Capture the cell that displays the provided text and extract its [x, y] central coordinate. 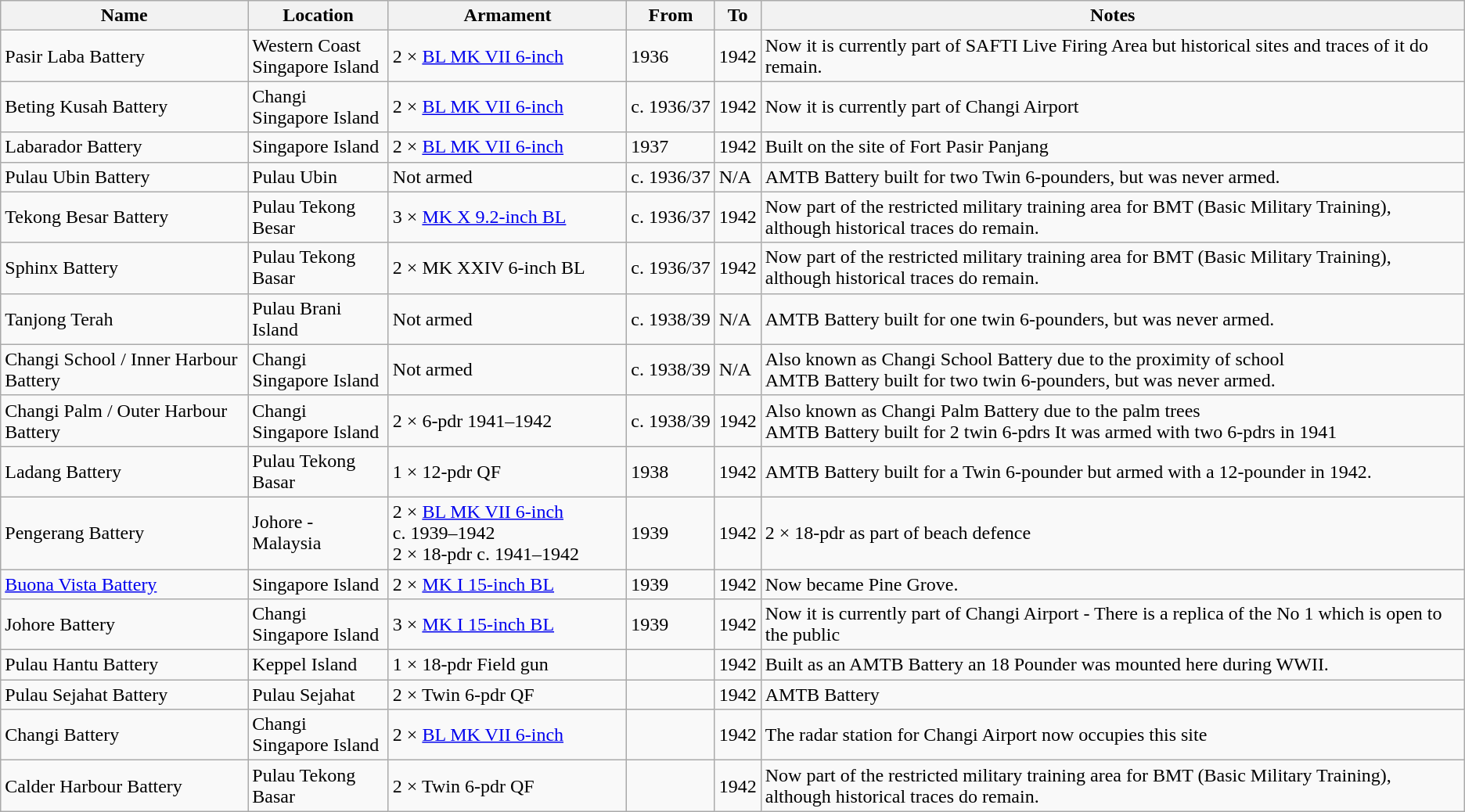
Changi School / Inner Harbour Battery [124, 369]
3 × MK I 15-inch BL [507, 624]
Now it is currently part of Changi Airport - There is a replica of the No 1 which is open to the public [1113, 624]
1 × 18-pdr Field gun [507, 665]
1937 [671, 147]
Pulau Brani Island [319, 319]
Pasir Laba Battery [124, 56]
Now became Pine Grove. [1113, 584]
Also known as Changi Palm Battery due to the palm treesAMTB Battery built for 2 twin 6-pdrs It was armed with two 6-pdrs in 1941 [1113, 421]
Pulau Ubin [319, 177]
Tekong Besar Battery [124, 217]
Changi Palm / Outer Harbour Battery [124, 421]
Name [124, 16]
AMTB Battery built for a Twin 6-pounder but armed with a 12-pounder in 1942. [1113, 471]
1 × 12-pdr QF [507, 471]
Location [319, 16]
1936 [671, 56]
Keppel Island [319, 665]
AMTB Battery built for two Twin 6-pounders, but was never armed. [1113, 177]
Pengerang Battery [124, 533]
Johore Battery [124, 624]
Pulau Tekong Besar [319, 217]
Western CoastSingapore Island [319, 56]
Changi Battery [124, 735]
Pulau Hantu Battery [124, 665]
Ladang Battery [124, 471]
Calder Harbour Battery [124, 785]
Labarador Battery [124, 147]
2 × 18-pdr as part of beach defence [1113, 533]
Armament [507, 16]
AMTB Battery built for one twin 6-pounders, but was never armed. [1113, 319]
From [671, 16]
2 × 6-pdr 1941–1942 [507, 421]
2 × MK I 15-inch BL [507, 584]
Johore - Malaysia [319, 533]
To [737, 16]
Sphinx Battery [124, 268]
Pulau Sejahat Battery [124, 695]
1938 [671, 471]
Also known as Changi School Battery due to the proximity of schoolAMTB Battery built for two twin 6-pounders, but was never armed. [1113, 369]
Buona Vista Battery [124, 584]
2 × BL MK VII 6-inch c. 1939–19422 × 18-pdr c. 1941–1942 [507, 533]
Tanjong Terah [124, 319]
Pulau Sejahat [319, 695]
3 × MK X 9.2-inch BL [507, 217]
Now it is currently part of Changi Airport [1113, 106]
Now it is currently part of SAFTI Live Firing Area but historical sites and traces of it do remain. [1113, 56]
Beting Kusah Battery [124, 106]
Notes [1113, 16]
Built as an AMTB Battery an 18 Pounder was mounted here during WWII. [1113, 665]
Pulau Ubin Battery [124, 177]
2 × MK XXIV 6-inch BL [507, 268]
The radar station for Changi Airport now occupies this site [1113, 735]
Built on the site of Fort Pasir Panjang [1113, 147]
AMTB Battery [1113, 695]
